Determine the [X, Y] coordinate at the center of the cell enclosing the given text.  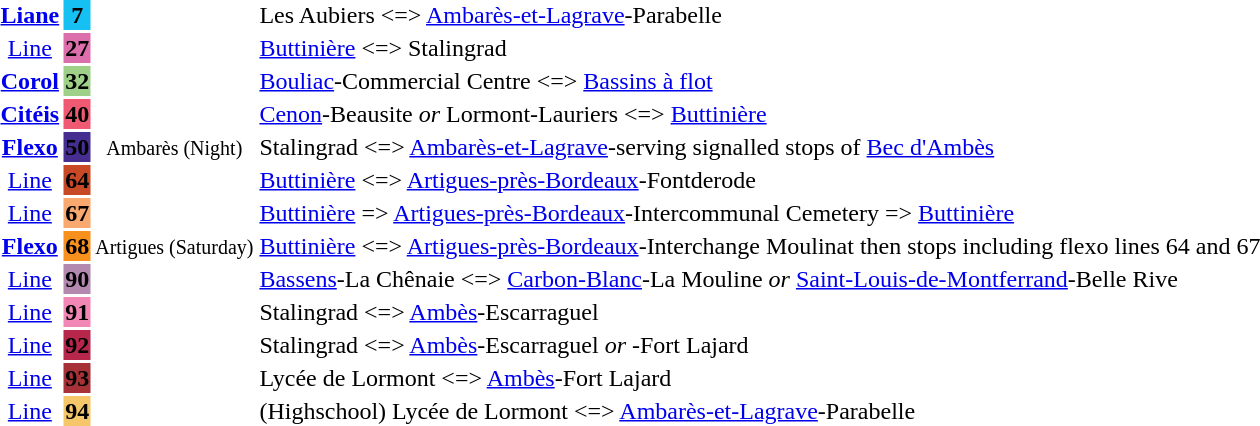
92 [78, 345]
93 [78, 378]
Ambarès (Night) [174, 147]
67 [78, 213]
94 [78, 411]
Artigues (Saturday) [174, 246]
7 [78, 15]
32 [78, 81]
40 [78, 114]
50 [78, 147]
90 [78, 279]
68 [78, 246]
91 [78, 312]
27 [78, 48]
64 [78, 180]
